Capture the cell that displays the provided text and extract its (x, y) central coordinate. 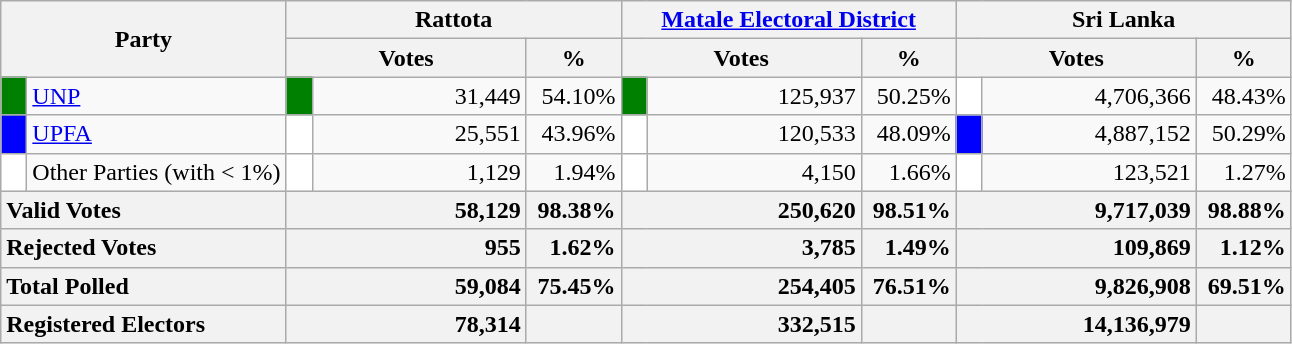
4,706,366 (1089, 96)
Registered Electors (144, 324)
75.45% (574, 286)
50.25% (908, 96)
4,887,152 (1089, 134)
1.49% (908, 248)
109,869 (1076, 248)
Rejected Votes (144, 248)
Total Polled (144, 286)
UPFA (156, 134)
Valid Votes (144, 210)
25,551 (419, 134)
48.43% (1244, 96)
250,620 (741, 210)
59,084 (406, 286)
54.10% (574, 96)
98.88% (1244, 210)
125,937 (754, 96)
9,826,908 (1076, 286)
9,717,039 (1076, 210)
Rattota (454, 20)
78,314 (406, 324)
123,521 (1089, 172)
98.51% (908, 210)
43.96% (574, 134)
31,449 (419, 96)
58,129 (406, 210)
UNP (156, 96)
48.09% (908, 134)
332,515 (741, 324)
76.51% (908, 286)
1.94% (574, 172)
254,405 (741, 286)
4,150 (754, 172)
50.29% (1244, 134)
Sri Lanka (1124, 20)
69.51% (1244, 286)
3,785 (741, 248)
98.38% (574, 210)
Matale Electoral District (788, 20)
1.12% (1244, 248)
120,533 (754, 134)
14,136,979 (1076, 324)
1,129 (419, 172)
Party (144, 39)
1.66% (908, 172)
1.62% (574, 248)
955 (406, 248)
Other Parties (with < 1%) (156, 172)
1.27% (1244, 172)
